Identify which cell holds the provided text, then report its [X, Y] central coordinate. 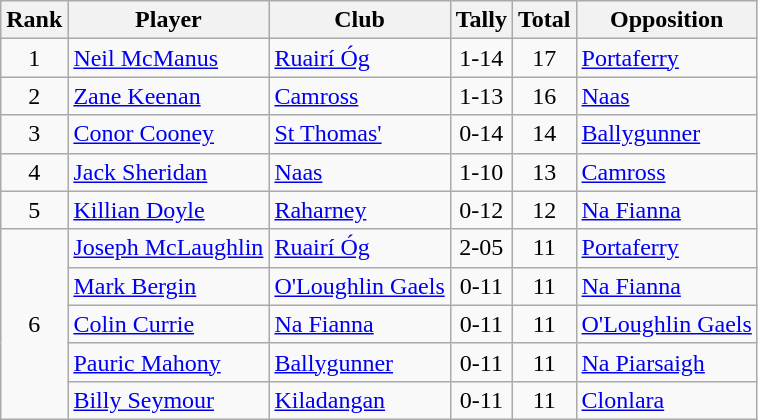
12 [544, 210]
St Thomas' [360, 134]
Jack Sheridan [168, 172]
16 [544, 96]
Tally [481, 20]
17 [544, 58]
Na Piarsaigh [666, 362]
Joseph McLaughlin [168, 248]
0-12 [481, 210]
Club [360, 20]
Zane Keenan [168, 96]
Mark Bergin [168, 286]
Rank [34, 20]
3 [34, 134]
1-14 [481, 58]
Killian Doyle [168, 210]
1-10 [481, 172]
5 [34, 210]
2 [34, 96]
1-13 [481, 96]
Pauric Mahony [168, 362]
1 [34, 58]
6 [34, 324]
13 [544, 172]
14 [544, 134]
4 [34, 172]
2-05 [481, 248]
Raharney [360, 210]
Clonlara [666, 400]
Total [544, 20]
Billy Seymour [168, 400]
Colin Currie [168, 324]
Opposition [666, 20]
0-14 [481, 134]
Kiladangan [360, 400]
Player [168, 20]
Conor Cooney [168, 134]
Neil McManus [168, 58]
